Find where the given text appears and provide that cell's center as (X, Y) coordinate. 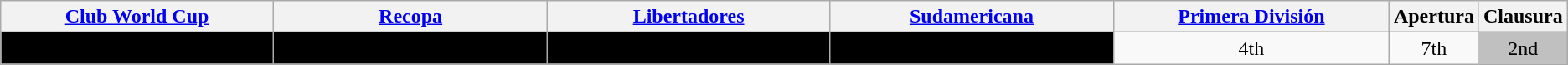
7th (1434, 48)
Apertura (1434, 17)
2nd (1523, 48)
Recopa (410, 17)
4th (1251, 48)
Primera División (1251, 17)
Libertadores (689, 17)
Club World Cup (137, 17)
Sudamericana (972, 17)
Clausura (1523, 17)
